Identify which cell holds the provided text, then report its (X, Y) central coordinate. 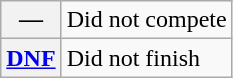
— (31, 20)
Did not compete (146, 20)
DNF (31, 58)
Did not finish (146, 58)
